Extract the (X, Y) coordinate from the center of the cell holding the provided text.  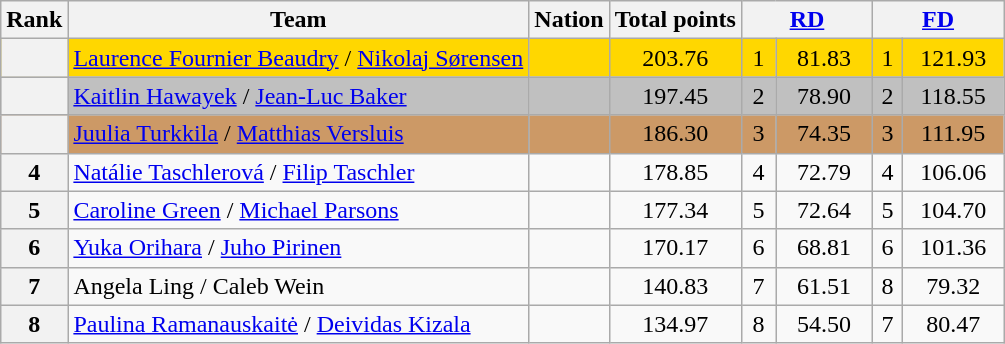
Laurence Fournier Beaudry / Nikolaj Sørensen (298, 58)
72.64 (824, 210)
197.45 (675, 96)
121.93 (954, 58)
Rank (34, 20)
72.79 (824, 172)
140.83 (675, 286)
186.30 (675, 134)
Juulia Turkkila / Matthias Versluis (298, 134)
74.35 (824, 134)
79.32 (954, 286)
RD (806, 20)
111.95 (954, 134)
Kaitlin Hawayek / Jean-Luc Baker (298, 96)
101.36 (954, 248)
Team (298, 20)
81.83 (824, 58)
177.34 (675, 210)
61.51 (824, 286)
Yuka Orihara / Juho Pirinen (298, 248)
118.55 (954, 96)
134.97 (675, 324)
Total points (675, 20)
54.50 (824, 324)
68.81 (824, 248)
104.70 (954, 210)
Paulina Ramanauskaitė / Deividas Kizala (298, 324)
78.90 (824, 96)
Angela Ling / Caleb Wein (298, 286)
203.76 (675, 58)
Nation (569, 20)
106.06 (954, 172)
Caroline Green / Michael Parsons (298, 210)
FD (938, 20)
170.17 (675, 248)
Natálie Taschlerová / Filip Taschler (298, 172)
178.85 (675, 172)
80.47 (954, 324)
